Detect which cell encompasses the target text, then output its [x, y] center coordinate. 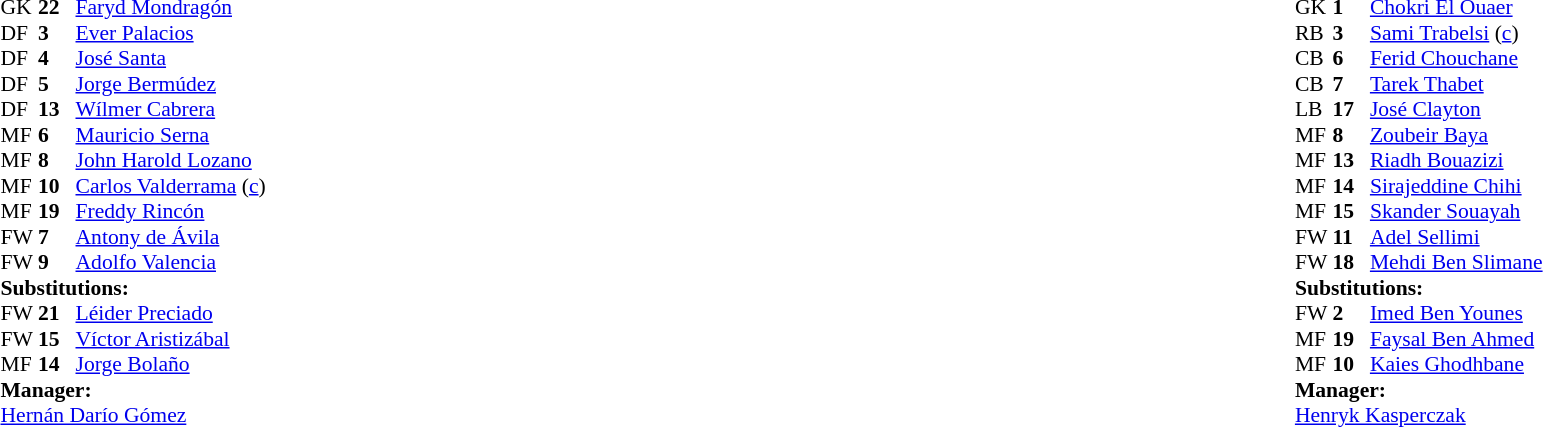
RB [1314, 33]
9 [57, 263]
LB [1314, 109]
Sirajeddine Chihi [1456, 186]
Kaies Ghodhbane [1456, 365]
4 [57, 59]
2 [1351, 313]
Mehdi Ben Slimane [1456, 263]
Wílmer Cabrera [171, 109]
Carlos Valderrama (c) [171, 186]
Antony de Ávila [171, 237]
Sami Trabelsi (c) [1456, 33]
Riadh Bouazizi [1456, 161]
Víctor Aristizábal [171, 339]
Léider Preciado [171, 313]
John Harold Lozano [171, 161]
Ferid Chouchane [1456, 59]
Imed Ben Younes [1456, 313]
18 [1351, 263]
Adel Sellimi [1456, 237]
José Santa [171, 59]
Freddy Rincón [171, 211]
Jorge Bermúdez [171, 84]
Skander Souayah [1456, 211]
Tarek Thabet [1456, 84]
17 [1351, 109]
Zoubeir Baya [1456, 135]
José Clayton [1456, 109]
Adolfo Valencia [171, 263]
5 [57, 84]
11 [1351, 237]
21 [57, 313]
Mauricio Serna [171, 135]
Faysal Ben Ahmed [1456, 339]
Ever Palacios [171, 33]
Jorge Bolaño [171, 365]
